Pinpoint the cell where the given text exists, returning its [X, Y] midpoint coordinate. 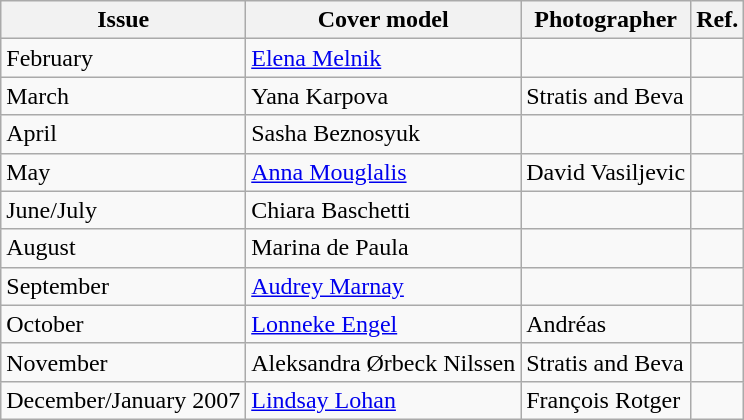
February [124, 58]
Cover model [384, 20]
Elena Melnik [384, 58]
Sasha Beznosyuk [384, 134]
December/January 2007 [124, 400]
Marina de Paula [384, 248]
Lonneke Engel [384, 324]
Anna Mouglalis [384, 172]
September [124, 286]
June/July [124, 210]
Aleksandra Ørbeck Nilssen [384, 362]
David Vasiljevic [606, 172]
Issue [124, 20]
Lindsay Lohan [384, 400]
Audrey Marnay [384, 286]
March [124, 96]
Andréas [606, 324]
François Rotger [606, 400]
Yana Karpova [384, 96]
November [124, 362]
Photographer [606, 20]
Chiara Baschetti [384, 210]
April [124, 134]
May [124, 172]
August [124, 248]
Ref. [718, 20]
October [124, 324]
